Capture the cell that displays the provided text and extract its (x, y) central coordinate. 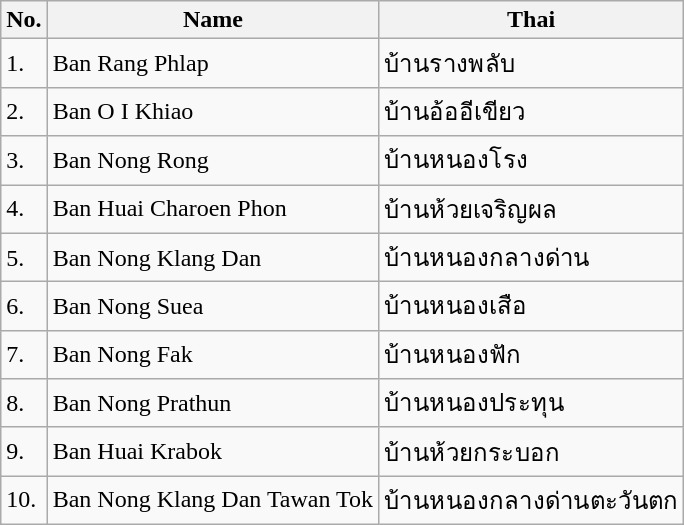
Ban Nong Fak (212, 354)
Ban Huai Charoen Phon (212, 208)
บ้านห้วยกระบอก (532, 452)
บ้านหนองโรง (532, 160)
6. (24, 306)
5. (24, 258)
Ban O I Khiao (212, 112)
10. (24, 500)
4. (24, 208)
1. (24, 64)
บ้านหนองเสือ (532, 306)
บ้านหนองฟัก (532, 354)
บ้านหนองกลางด่าน (532, 258)
Name (212, 20)
บ้านอ้ออีเขียว (532, 112)
3. (24, 160)
7. (24, 354)
Ban Nong Klang Dan Tawan Tok (212, 500)
Ban Nong Prathun (212, 404)
Ban Nong Suea (212, 306)
Ban Nong Rong (212, 160)
Ban Nong Klang Dan (212, 258)
9. (24, 452)
Ban Huai Krabok (212, 452)
บ้านรางพลับ (532, 64)
Thai (532, 20)
2. (24, 112)
8. (24, 404)
Ban Rang Phlap (212, 64)
บ้านหนองประทุน (532, 404)
No. (24, 20)
บ้านห้วยเจริญผล (532, 208)
บ้านหนองกลางด่านตะวันตก (532, 500)
